Scan for the cell matching the given text and deliver its [x, y] coordinate at center. 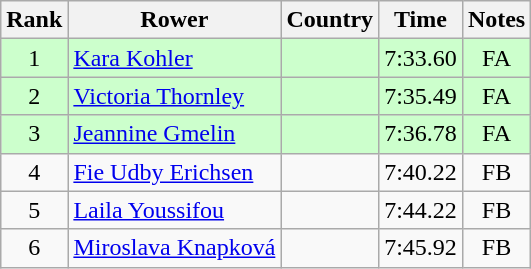
3 [34, 134]
Miroslava Knapková [174, 248]
Country [330, 20]
1 [34, 58]
Rower [174, 20]
Rank [34, 20]
7:45.92 [421, 248]
Fie Udby Erichsen [174, 172]
7:40.22 [421, 172]
7:44.22 [421, 210]
6 [34, 248]
Time [421, 20]
Laila Youssifou [174, 210]
Jeannine Gmelin [174, 134]
7:36.78 [421, 134]
Victoria Thornley [174, 96]
5 [34, 210]
Kara Kohler [174, 58]
7:35.49 [421, 96]
4 [34, 172]
7:33.60 [421, 58]
2 [34, 96]
Notes [496, 20]
